Pinpoint the cell where the given text exists, returning its (X, Y) midpoint coordinate. 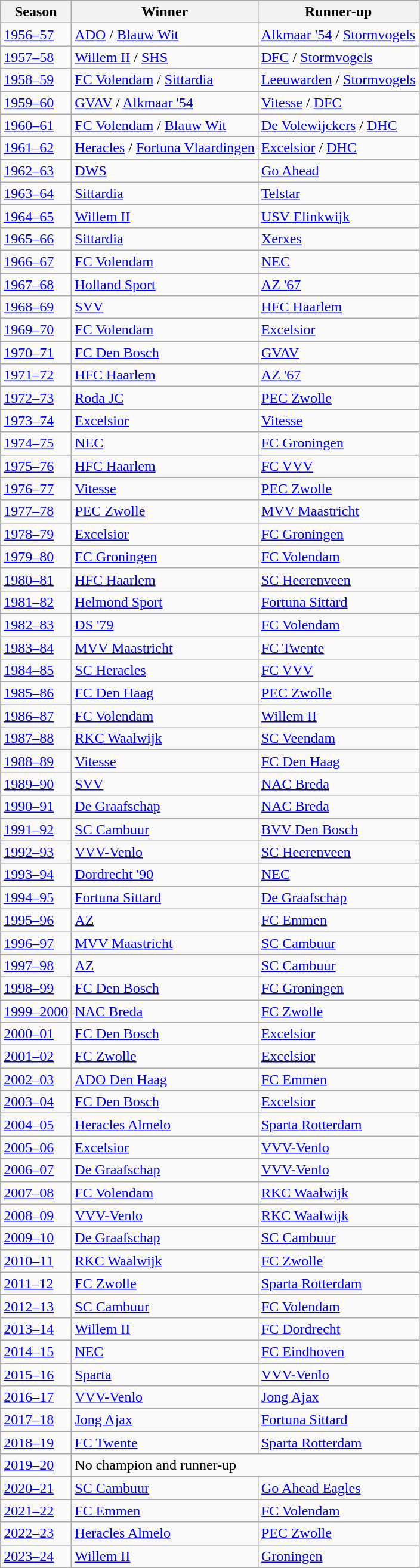
Roda JC (165, 398)
Heracles / Fortuna Vlaardingen (165, 148)
Runner-up (338, 12)
1966–67 (36, 261)
2016–17 (36, 1397)
Helmond Sport (165, 602)
FC Volendam / Blauw Wit (165, 125)
2018–19 (36, 1443)
Vitesse / DFC (338, 103)
2004–05 (36, 1125)
1957–58 (36, 57)
1990–91 (36, 807)
1969–70 (36, 330)
SC Veendam (338, 739)
1984–85 (36, 671)
1997–98 (36, 965)
1975–76 (36, 466)
2021–22 (36, 1511)
Winner (165, 12)
2015–16 (36, 1374)
1963–64 (36, 193)
2005–06 (36, 1147)
1968–69 (36, 307)
1967–68 (36, 285)
1989–90 (36, 784)
DFC / Stormvogels (338, 57)
ADO / Blauw Wit (165, 35)
De Volewijckers / DHC (338, 125)
2023–24 (36, 1556)
FC Dordrecht (338, 1329)
1980–81 (36, 579)
2008–09 (36, 1215)
1995–96 (36, 920)
2011–12 (36, 1283)
2017–18 (36, 1420)
GVAV (338, 353)
1996–97 (36, 943)
2009–10 (36, 1238)
2014–15 (36, 1351)
2019–20 (36, 1465)
FC Eindhoven (338, 1351)
1986–87 (36, 716)
1998–99 (36, 988)
Excelsior / DHC (338, 148)
BVV Den Bosch (338, 829)
1987–88 (36, 739)
2001–02 (36, 1057)
Telstar (338, 193)
1958–59 (36, 80)
1979–80 (36, 557)
2006–07 (36, 1170)
1993–94 (36, 875)
1959–60 (36, 103)
1988–89 (36, 761)
1994–95 (36, 897)
2020–21 (36, 1488)
SC Heracles (165, 671)
GVAV / Alkmaar '54 (165, 103)
1976–77 (36, 489)
Go Ahead (338, 171)
1972–73 (36, 398)
1962–63 (36, 171)
1977–78 (36, 511)
1973–74 (36, 421)
1960–61 (36, 125)
1999–2000 (36, 1011)
1974–75 (36, 443)
2022–23 (36, 1533)
DWS (165, 171)
1978–79 (36, 534)
No champion and runner-up (245, 1465)
1956–57 (36, 35)
2010–11 (36, 1261)
1992–93 (36, 852)
Willem II / SHS (165, 57)
2013–14 (36, 1329)
1971–72 (36, 375)
USV Elinkwijk (338, 216)
Holland Sport (165, 285)
1991–92 (36, 829)
1985–86 (36, 693)
Dordrecht '90 (165, 875)
Alkmaar '54 / Stormvogels (338, 35)
Groningen (338, 1556)
Go Ahead Eagles (338, 1488)
2000–01 (36, 1034)
2012–13 (36, 1306)
1982–83 (36, 625)
2003–04 (36, 1102)
DS '79 (165, 625)
1981–82 (36, 602)
Sparta (165, 1374)
1965–66 (36, 239)
1983–84 (36, 647)
1970–71 (36, 353)
Leeuwarden / Stormvogels (338, 80)
2007–08 (36, 1193)
2002–03 (36, 1079)
Season (36, 12)
Xerxes (338, 239)
1964–65 (36, 216)
FC Volendam / Sittardia (165, 80)
1961–62 (36, 148)
ADO Den Haag (165, 1079)
